From the cell containing the given text, extract its center point as [X, Y] coordinate. 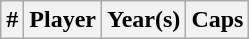
# [12, 20]
Year(s) [144, 20]
Caps [218, 20]
Player [63, 20]
